Capture the cell that displays the provided text and extract its (X, Y) central coordinate. 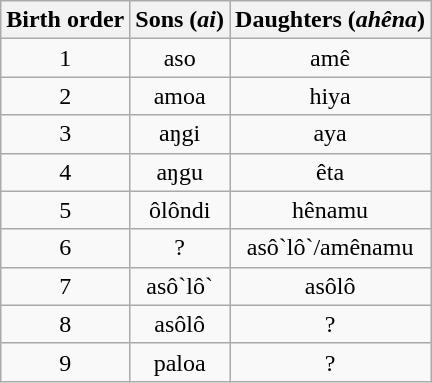
hênamu (330, 210)
asô`lô` (180, 286)
1 (66, 58)
9 (66, 362)
paloa (180, 362)
amoa (180, 96)
amê (330, 58)
8 (66, 324)
hiya (330, 96)
êta (330, 172)
4 (66, 172)
aŋgi (180, 134)
ôlôndi (180, 210)
aya (330, 134)
6 (66, 248)
2 (66, 96)
Sons (ai) (180, 20)
7 (66, 286)
asô`lô`/amênamu (330, 248)
Birth order (66, 20)
5 (66, 210)
aŋgu (180, 172)
3 (66, 134)
Daughters (ahêna) (330, 20)
aso (180, 58)
